Identify which cell holds the provided text, then report its (X, Y) central coordinate. 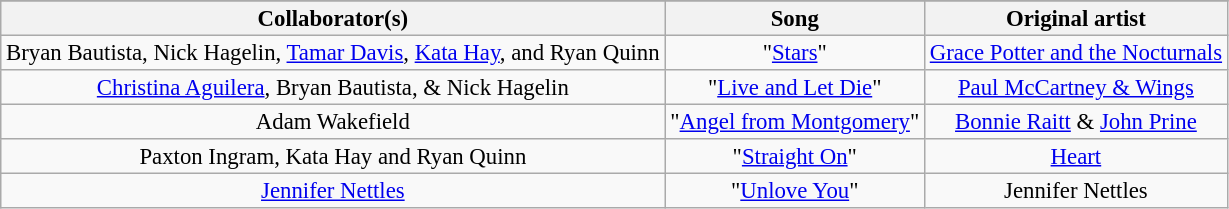
"Live and Let Die" (795, 88)
Adam Wakefield (333, 122)
Christina Aguilera, Bryan Bautista, & Nick Hagelin (333, 88)
Collaborator(s) (333, 18)
"Angel from Montgomery" (795, 122)
"Straight On" (795, 156)
Bryan Bautista, Nick Hagelin, Tamar Davis, Kata Hay, and Ryan Quinn (333, 54)
"Unlove You" (795, 192)
Paxton Ingram, Kata Hay and Ryan Quinn (333, 156)
"Stars" (795, 54)
Bonnie Raitt & John Prine (1076, 122)
Grace Potter and the Nocturnals (1076, 54)
Original artist (1076, 18)
Heart (1076, 156)
Paul McCartney & Wings (1076, 88)
Song (795, 18)
